Determine the (X, Y) coordinate at the center of the cell enclosing the given text.  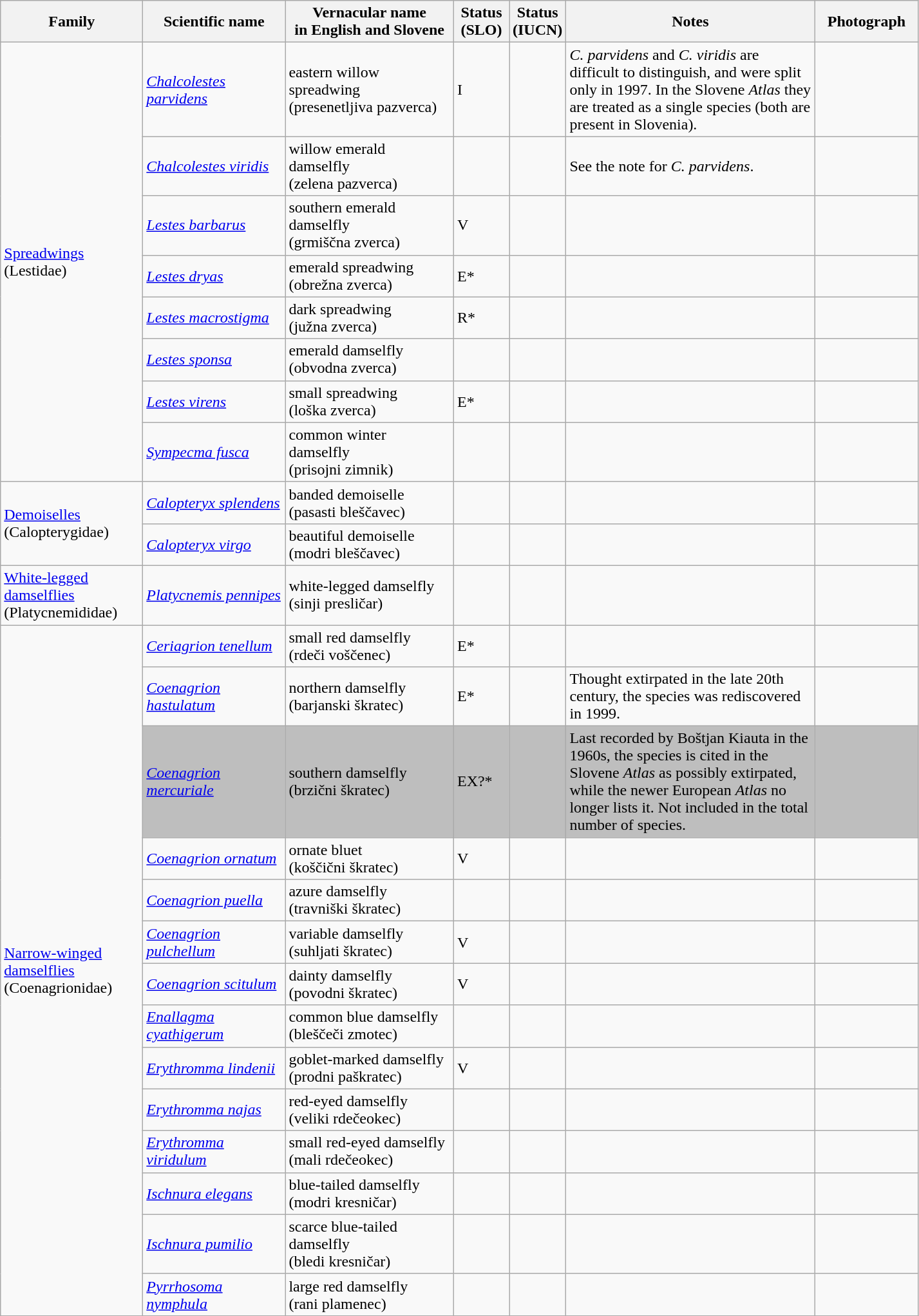
Scientific name (214, 22)
EX?* (481, 782)
white-legged damselfly(sinji presličar) (370, 595)
small spreadwing(loška zverca) (370, 402)
Coenagrion mercuriale (214, 782)
Notes (690, 22)
common winter damselfly(prisojni zimnik) (370, 452)
Coenagrion scitulum (214, 984)
beautiful demoiselle(modri bleščavec) (370, 545)
Erythromma najas (214, 1110)
goblet-marked damselfly(prodni paškratec) (370, 1067)
I (481, 89)
Lestes barbarus (214, 225)
Thought extirpated in the late 20th century, the species was rediscovered in 1999. (690, 697)
See the note for C. parvidens. (690, 166)
red-eyed damselfly(veliki rdečeokec) (370, 1110)
willow emerald damselfly(zelena pazverca) (370, 166)
Ischnura pumilio (214, 1244)
Vernacular namein English and Slovene (370, 22)
Enallagma cyathigerum (214, 1026)
southern emerald damselfly(grmiščna zverca) (370, 225)
eastern willow spreadwing(presenetljiva pazverca) (370, 89)
Demoiselles (Calopterygidae) (72, 523)
small red damselfly(rdeči voščenec) (370, 645)
Spreadwings (Lestidae) (72, 262)
Ischnura elegans (214, 1194)
variable damselfly(suhljati škratec) (370, 943)
Erythromma lindenii (214, 1067)
ornate bluet(koščični škratec) (370, 859)
Sympecma fusca (214, 452)
common blue damselfly(bleščeči zmotec) (370, 1026)
Coenagrion hastulatum (214, 697)
Chalcolestes parvidens (214, 89)
Status(IUCN) (537, 22)
Lestes macrostigma (214, 318)
Platycnemis pennipes (214, 595)
dainty damselfly(povodni škratec) (370, 984)
Lestes sponsa (214, 359)
azure damselfly(travniški škratec) (370, 900)
banded demoiselle(pasasti bleščavec) (370, 502)
southern damselfly(brzični škratec) (370, 782)
Lestes dryas (214, 276)
Lestes virens (214, 402)
Chalcolestes viridis (214, 166)
Coenagrion puella (214, 900)
Coenagrion pulchellum (214, 943)
Status(SLO) (481, 22)
Coenagrion ornatum (214, 859)
Ceriagrion tenellum (214, 645)
emerald damselfly(obvodna zverca) (370, 359)
blue-tailed damselfly(modri kresničar) (370, 1194)
small red-eyed damselfly(mali rdečeokec) (370, 1151)
White-legged damselflies (Platycnemididae) (72, 595)
scarce blue-tailed damselfly(bledi kresničar) (370, 1244)
Pyrrhosoma nymphula (214, 1294)
R* (481, 318)
northern damselfly(barjanski škratec) (370, 697)
emerald spreadwing(obrežna zverca) (370, 276)
Narrow-winged damselflies (Coenagrionidae) (72, 970)
Erythromma viridulum (214, 1151)
Calopteryx splendens (214, 502)
Family (72, 22)
Calopteryx virgo (214, 545)
large red damselfly(rani plamenec) (370, 1294)
dark spreadwing(južna zverca) (370, 318)
Photograph (867, 22)
